Return [X, Y] of the center of cell containing provided text 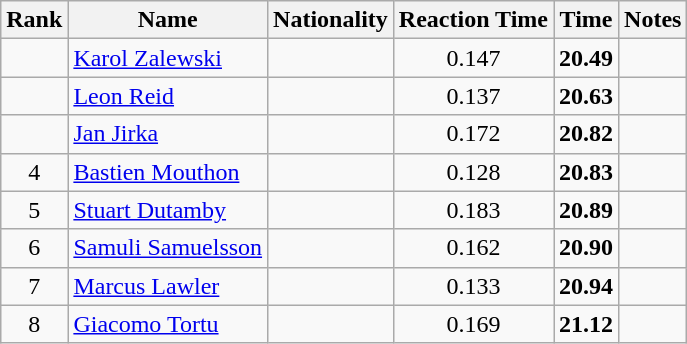
5 [34, 210]
20.89 [586, 210]
0.162 [473, 248]
Bastien Mouthon [168, 172]
Notes [653, 20]
20.49 [586, 58]
Marcus Lawler [168, 286]
Karol Zalewski [168, 58]
7 [34, 286]
20.83 [586, 172]
Samuli Samuelsson [168, 248]
Jan Jirka [168, 134]
Leon Reid [168, 96]
Reaction Time [473, 20]
21.12 [586, 324]
20.82 [586, 134]
20.90 [586, 248]
6 [34, 248]
20.63 [586, 96]
0.128 [473, 172]
Rank [34, 20]
0.172 [473, 134]
Giacomo Tortu [168, 324]
0.137 [473, 96]
Nationality [331, 20]
Name [168, 20]
20.94 [586, 286]
4 [34, 172]
0.147 [473, 58]
0.183 [473, 210]
0.169 [473, 324]
Stuart Dutamby [168, 210]
8 [34, 324]
0.133 [473, 286]
Time [586, 20]
